Detect which cell encompasses the target text, then output its [X, Y] center coordinate. 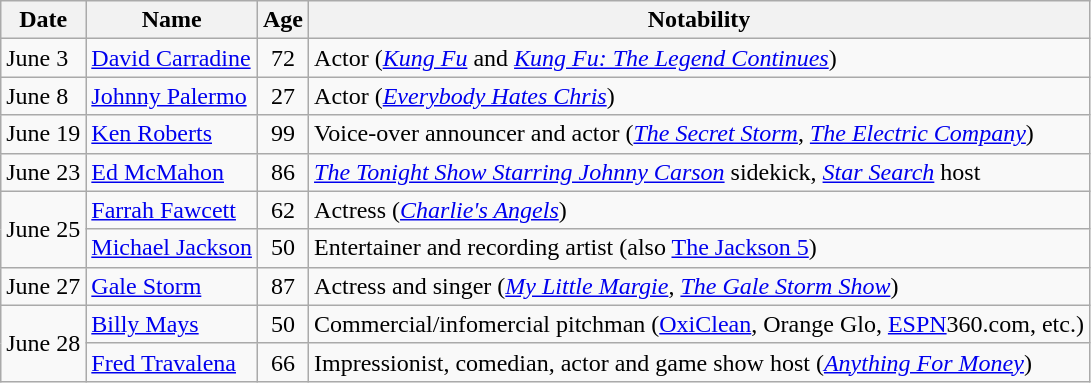
86 [282, 172]
Voice-over announcer and actor (The Secret Storm, The Electric Company) [700, 134]
Actress and singer (My Little Margie, The Gale Storm Show) [700, 286]
Impressionist, comedian, actor and game show host (Anything For Money) [700, 362]
Commercial/infomercial pitchman (OxiClean, Orange Glo, ESPN360.com, etc.) [700, 324]
Johnny Palermo [172, 96]
June 8 [44, 96]
Notability [700, 20]
87 [282, 286]
Ken Roberts [172, 134]
Ed McMahon [172, 172]
27 [282, 96]
Farrah Fawcett [172, 210]
62 [282, 210]
Name [172, 20]
Michael Jackson [172, 248]
The Tonight Show Starring Johnny Carson sidekick, Star Search host [700, 172]
Entertainer and recording artist (also The Jackson 5) [700, 248]
99 [282, 134]
Actor (Kung Fu and Kung Fu: The Legend Continues) [700, 58]
Gale Storm [172, 286]
June 28 [44, 343]
72 [282, 58]
Fred Travalena [172, 362]
Actress (Charlie's Angels) [700, 210]
Date [44, 20]
David Carradine [172, 58]
66 [282, 362]
Age [282, 20]
June 19 [44, 134]
June 27 [44, 286]
June 23 [44, 172]
June 25 [44, 229]
Billy Mays [172, 324]
Actor (Everybody Hates Chris) [700, 96]
June 3 [44, 58]
